Pinpoint the cell where the given text exists, returning its (X, Y) midpoint coordinate. 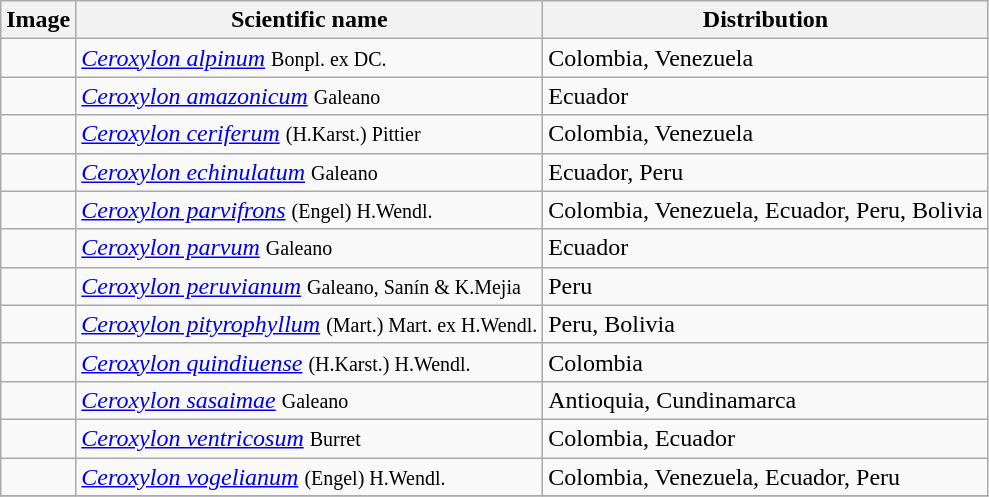
Ceroxylon quindiuense (H.Karst.) H.Wendl. (310, 362)
Ceroxylon echinulatum Galeano (310, 172)
Image (38, 20)
Ecuador, Peru (766, 172)
Colombia, Ecuador (766, 438)
Antioquia, Cundinamarca (766, 400)
Colombia, Venezuela, Ecuador, Peru, Bolivia (766, 210)
Colombia, Venezuela, Ecuador, Peru (766, 477)
Ceroxylon amazonicum Galeano (310, 96)
Ceroxylon ventricosum Burret (310, 438)
Ceroxylon parvum Galeano (310, 248)
Ceroxylon sasaimae Galeano (310, 400)
Peru, Bolivia (766, 324)
Ceroxylon pityrophyllum (Mart.) Mart. ex H.Wendl. (310, 324)
Scientific name (310, 20)
Peru (766, 286)
Ceroxylon ceriferum (H.Karst.) Pittier (310, 134)
Distribution (766, 20)
Ceroxylon peruvianum Galeano, Sanín & K.Mejia (310, 286)
Ceroxylon vogelianum (Engel) H.Wendl. (310, 477)
Ceroxylon parvifrons (Engel) H.Wendl. (310, 210)
Ceroxylon alpinum Bonpl. ex DC. (310, 58)
Colombia (766, 362)
